Scan for the cell matching the given text and deliver its (X, Y) coordinate at center. 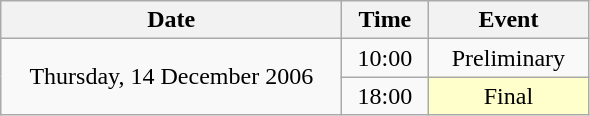
Date (172, 20)
Thursday, 14 December 2006 (172, 77)
Final (508, 96)
10:00 (385, 58)
18:00 (385, 96)
Event (508, 20)
Preliminary (508, 58)
Time (385, 20)
